Return the (x, y) coordinate for the center point of the cell that contains the specified text.  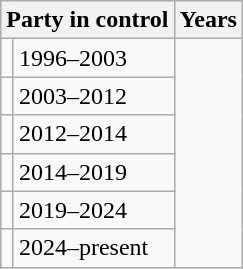
2024–present (94, 248)
1996–2003 (94, 58)
Years (208, 20)
2012–2014 (94, 134)
2003–2012 (94, 96)
2014–2019 (94, 172)
2019–2024 (94, 210)
Party in control (88, 20)
